Identify which cell holds the provided text, then report its [X, Y] central coordinate. 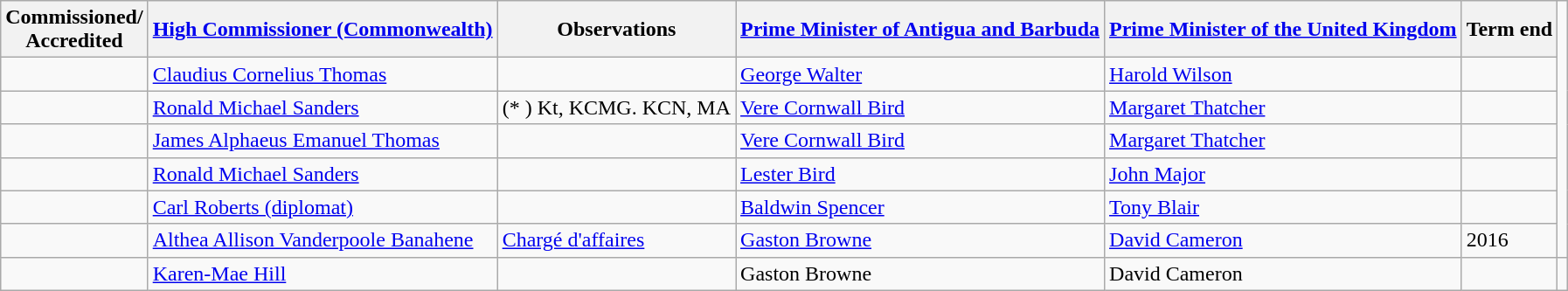
Karen-Mae Hill [323, 274]
Term end [1509, 30]
Commissioned/Accredited [74, 30]
Carl Roberts (diplomat) [323, 207]
High Commissioner (Commonwealth) [323, 30]
John Major [1283, 174]
Tony Blair [1283, 207]
Prime Minister of the United Kingdom [1283, 30]
Baldwin Spencer [920, 207]
(* ) Kt, KCMG. KCN, MA [616, 107]
George Walter [920, 74]
2016 [1509, 240]
Chargé d'affaires [616, 240]
Observations [616, 30]
Lester Bird [920, 174]
Claudius Cornelius Thomas [323, 74]
Althea Allison Vanderpoole Banahene [323, 240]
James Alphaeus Emanuel Thomas [323, 141]
Harold Wilson [1283, 74]
Prime Minister of Antigua and Barbuda [920, 30]
